Provide the (X, Y) coordinate of the cell's center where the given text is located.  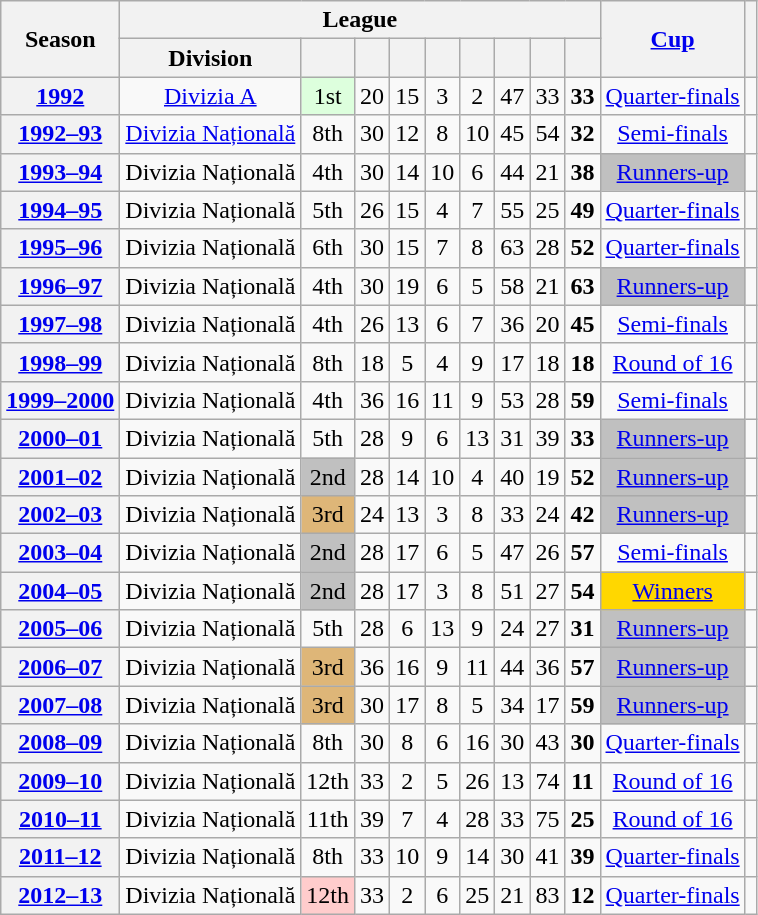
42 (582, 515)
1992–93 (60, 134)
75 (548, 819)
1993–94 (60, 172)
2008–09 (60, 743)
2009–10 (60, 781)
Cup (672, 39)
2006–07 (60, 667)
2003–04 (60, 553)
38 (582, 172)
32 (582, 134)
1995–96 (60, 248)
51 (512, 591)
43 (548, 743)
1996–97 (60, 286)
49 (582, 210)
2001–02 (60, 477)
41 (548, 857)
1998–99 (60, 362)
55 (512, 210)
53 (512, 400)
1st (328, 96)
2000–01 (60, 438)
40 (512, 477)
1994–95 (60, 210)
6th (328, 248)
2011–12 (60, 857)
Division (210, 58)
58 (512, 286)
2007–08 (60, 705)
74 (548, 781)
1999–2000 (60, 400)
Winners (672, 591)
2012–13 (60, 895)
2005–06 (60, 629)
34 (512, 705)
League (360, 20)
Season (60, 39)
1992 (60, 96)
Divizia A (210, 96)
83 (548, 895)
2004–05 (60, 591)
2010–11 (60, 819)
1997–98 (60, 324)
2002–03 (60, 515)
11th (328, 819)
